Return the [X, Y] coordinate for the center point of the cell that contains the specified text.  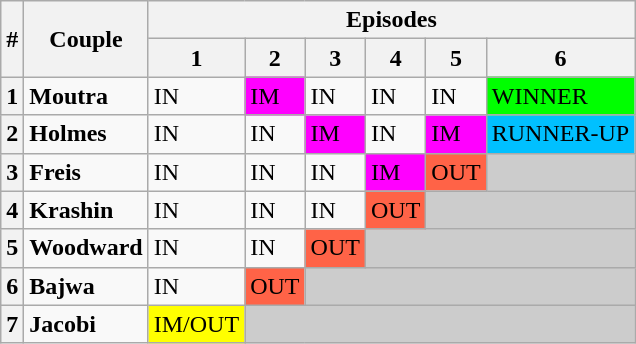
Holmes [86, 134]
Episodes [391, 20]
Bajwa [86, 286]
WINNER [560, 96]
Krashin [86, 210]
# [12, 39]
7 [12, 324]
Jacobi [86, 324]
Woodward [86, 248]
Moutra [86, 96]
IM/OUT [196, 324]
Freis [86, 172]
Couple [86, 39]
RUNNER-UP [560, 134]
